Extract the (x, y) coordinate from the center of the cell holding the provided text.  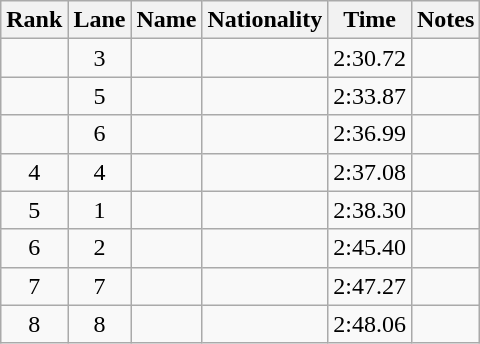
2:38.30 (370, 210)
3 (100, 58)
Time (370, 20)
2 (100, 248)
2:30.72 (370, 58)
2:48.06 (370, 324)
2:37.08 (370, 172)
Name (166, 20)
Lane (100, 20)
2:33.87 (370, 96)
Rank (34, 20)
Notes (445, 20)
1 (100, 210)
2:36.99 (370, 134)
2:47.27 (370, 286)
Nationality (265, 20)
2:45.40 (370, 248)
